Determine the [x, y] coordinate at the center of the cell enclosing the given text.  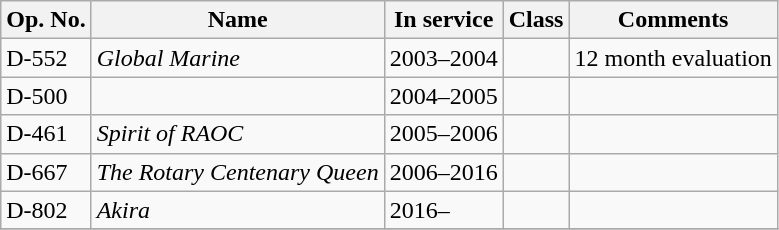
Name [238, 20]
2004–2005 [444, 96]
Spirit of RAOC [238, 134]
D-667 [46, 172]
2005–2006 [444, 134]
The Rotary Centenary Queen [238, 172]
12 month evaluation [673, 58]
2016– [444, 210]
2003–2004 [444, 58]
D-552 [46, 58]
2006–2016 [444, 172]
D-500 [46, 96]
Akira [238, 210]
D-802 [46, 210]
Comments [673, 20]
Class [536, 20]
D-461 [46, 134]
In service [444, 20]
Op. No. [46, 20]
Global Marine [238, 58]
